Return (x, y) of the center of cell containing provided text 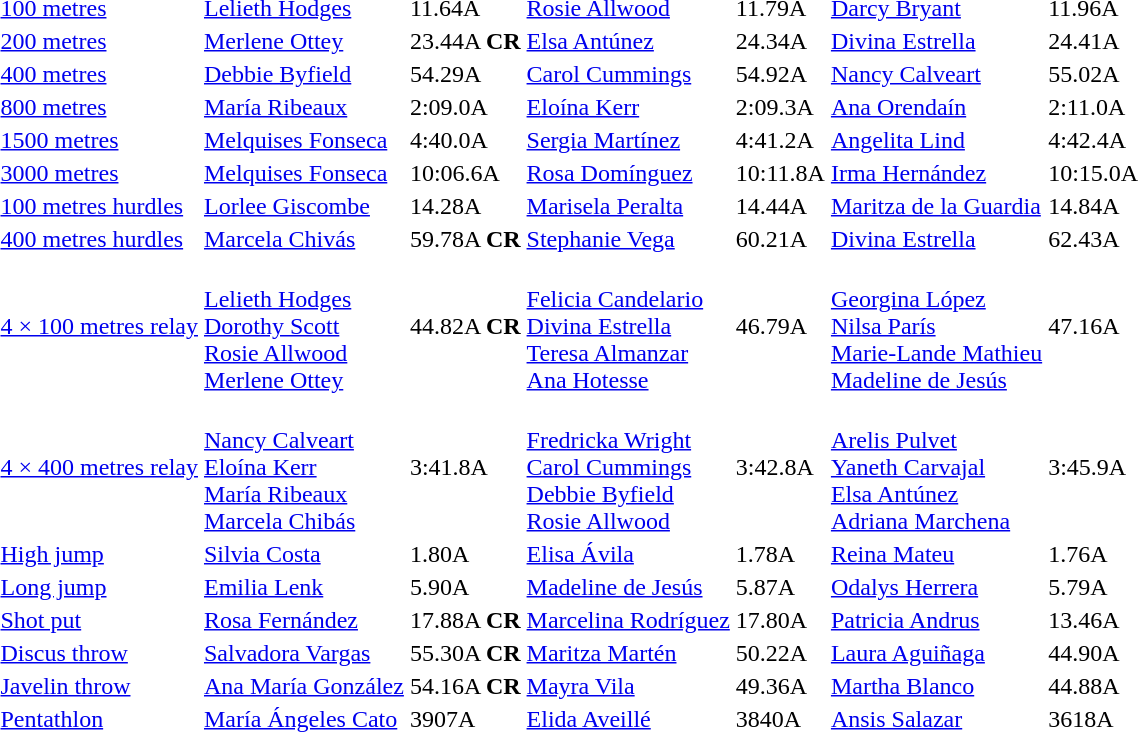
Rosa Domínguez (628, 173)
14.28A (465, 206)
Silvia Costa (304, 554)
Fredricka WrightCarol CummingsDebbie ByfieldRosie Allwood (628, 467)
14.44A (780, 206)
Maritza Martén (628, 653)
Lelieth HodgesDorothy ScottRosie AllwoodMerlene Ottey (304, 326)
3:42.8A (780, 467)
Sergia Martínez (628, 140)
5.87A (780, 587)
Salvadora Vargas (304, 653)
23.44A CR (465, 41)
46.79A (780, 326)
Carol Cummings (628, 74)
Nancy Calveart (936, 74)
4:40.0A (465, 140)
Maritza de la Guardia (936, 206)
50.22A (780, 653)
24.34A (780, 41)
Rosa Fernández (304, 620)
1.80A (465, 554)
60.21A (780, 239)
Stephanie Vega (628, 239)
Odalys Herrera (936, 587)
10:06.6A (465, 173)
54.92A (780, 74)
María Ribeaux (304, 107)
3:41.8A (465, 467)
Debbie Byfield (304, 74)
Felicia CandelarioDivina EstrellaTeresa AlmanzarAna Hotesse (628, 326)
2:09.0A (465, 107)
55.30A CR (465, 653)
Emilia Lenk (304, 587)
49.36A (780, 686)
10:11.8A (780, 173)
Irma Hernández (936, 173)
Lorlee Giscombe (304, 206)
Ana María González (304, 686)
Madeline de Jesús (628, 587)
Eloína Kerr (628, 107)
Reina Mateu (936, 554)
Ana Orendaín (936, 107)
Elisa Ávila (628, 554)
Arelis PulvetYaneth CarvajalElsa AntúnezAdriana Marchena (936, 467)
Angelita Lind (936, 140)
Mayra Vila (628, 686)
17.88A CR (465, 620)
5.90A (465, 587)
1.78A (780, 554)
Nancy CalveartEloína KerrMaría RibeauxMarcela Chibás (304, 467)
17.80A (780, 620)
Georgina LópezNilsa ParísMarie-Lande MathieuMadeline de Jesús (936, 326)
Martha Blanco (936, 686)
54.29A (465, 74)
Patricia Andrus (936, 620)
Marcelina Rodríguez (628, 620)
44.82A CR (465, 326)
59.78A CR (465, 239)
2:09.3A (780, 107)
Marisela Peralta (628, 206)
4:41.2A (780, 140)
Merlene Ottey (304, 41)
Laura Aguiñaga (936, 653)
Marcela Chivás (304, 239)
Elsa Antúnez (628, 41)
54.16A CR (465, 686)
